From the cell containing the given text, extract its center point as [x, y] coordinate. 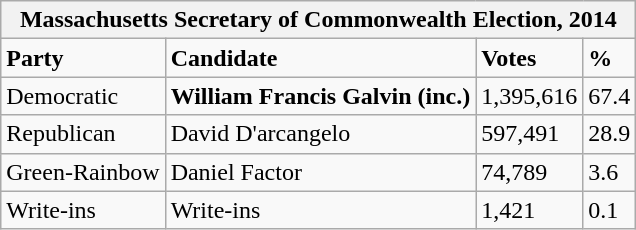
597,491 [530, 134]
Massachusetts Secretary of Commonwealth Election, 2014 [318, 20]
74,789 [530, 172]
William Francis Galvin (inc.) [320, 96]
David D'arcangelo [320, 134]
Republican [83, 134]
Green-Rainbow [83, 172]
3.6 [610, 172]
1,395,616 [530, 96]
1,421 [530, 210]
67.4 [610, 96]
28.9 [610, 134]
Party [83, 58]
0.1 [610, 210]
% [610, 58]
Candidate [320, 58]
Democratic [83, 96]
Daniel Factor [320, 172]
Votes [530, 58]
